For the text-containing cell, return its midpoint in [x, y] coordinate format. 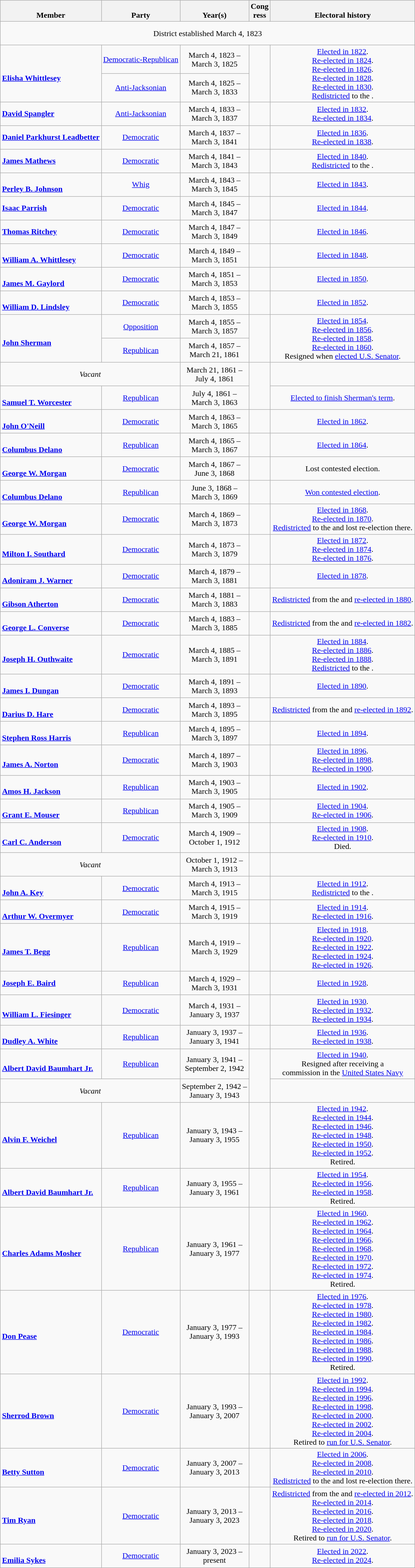
January 3, 1993 –January 3, 2007 [214, 1411]
Redistricted from the and re-elected in 1882. [343, 623]
March 4, 1823 –March 3, 1825 [214, 60]
March 4, 1879 –March 3, 1881 [214, 576]
Won contested election. [343, 492]
March 4, 1913 –March 3, 1915 [214, 888]
Elected in 1850. [343, 279]
March 21, 1861 –July 4, 1861 [214, 374]
Elected in 1872.Re-elected in 1874.Re-elected in 1876. [343, 549]
District established March 4, 1823 [208, 33]
James I. Dungan [51, 686]
Elected in 1930.Re-elected in 1932.Re-elected in 1934. [343, 1010]
Year(s) [214, 11]
September 2, 1942 –January 3, 1943 [214, 1091]
Congress [260, 11]
Perley B. Johnson [51, 185]
Elected in 1843. [343, 185]
March 4, 1847 –March 3, 1849 [214, 232]
March 4, 1825 –March 3, 1833 [214, 88]
Elisha Whittlesey [51, 73]
Alvin F. Weichel [51, 1135]
Democratic-Republican [141, 60]
Elected in 1852. [343, 303]
March 4, 1929 –March 3, 1931 [214, 983]
Joseph E. Baird [51, 983]
Elected in 1868.Re-elected in 1870.Redistricted to the and lost re-election there. [343, 519]
Elected in 1862. [343, 421]
Elected in 1848. [343, 255]
March 4, 1867 –June 3, 1868 [214, 469]
Elected in 1832.Re-elected in 1834. [343, 114]
March 4, 1869 –March 3, 1873 [214, 519]
March 4, 1931 –January 3, 1937 [214, 1010]
March 4, 1895 –March 3, 1897 [214, 733]
Darius D. Hare [51, 710]
March 4, 1885 –March 3, 1891 [214, 654]
June 3, 1868 –March 3, 1869 [214, 492]
Gibson Atherton [51, 600]
Party [141, 11]
John A. Key [51, 888]
March 4, 1891 –March 3, 1893 [214, 686]
March 4, 1881 –March 3, 1883 [214, 600]
January 3, 2023 –present [214, 1556]
March 4, 1849 –March 3, 1851 [214, 255]
March 4, 1873 –March 3, 1879 [214, 549]
Elected in 1954.Re-elected in 1956.Re-elected in 1958.Retired. [343, 1188]
George L. Converse [51, 623]
Elected in 1940.Resigned after receiving acommission in the United States Navy [343, 1064]
Elected in 1822.Re-elected in 1824.Re-elected in 1826.Re-elected in 1828.Re-elected in 1830.Redistricted to the . [343, 73]
October 1, 1912 –March 3, 1913 [214, 864]
Redistricted from the and re-elected in 1892. [343, 710]
Milton I. Southard [51, 549]
January 3, 2007 –January 3, 2013 [214, 1468]
March 4, 1837 –March 3, 1841 [214, 137]
Elected in 1928. [343, 983]
March 4, 1883 –March 3, 1885 [214, 623]
William A. Whittlesey [51, 255]
March 4, 1853 –March 3, 1855 [214, 303]
March 4, 1905 –March 3, 1909 [214, 811]
Daniel Parkhurst Leadbetter [51, 137]
March 4, 1845 –March 3, 1847 [214, 208]
Member [51, 11]
January 3, 1977 –January 3, 1993 [214, 1332]
Amos H. Jackson [51, 787]
James M. Gaylord [51, 279]
March 4, 1855 –March 3, 1857 [214, 327]
Isaac Parrish [51, 208]
March 4, 1909 –October 1, 1912 [214, 837]
Redistricted from the and re-elected in 1880. [343, 600]
Carl C. Anderson [51, 837]
David Spangler [51, 114]
Elected in 1942.Re-elected in 1944.Re-elected in 1946.Re-elected in 1948.Re-elected in 1950.Re-elected in 1952.Retired. [343, 1135]
Whig [141, 185]
Elected in 2022.Re-elected in 2024. [343, 1556]
Elected in 2006.Re-elected in 2008.Re-elected in 2010.Redistricted to the and lost re-election there. [343, 1468]
Elected to finish Sherman's term. [343, 398]
Tim Ryan [51, 1516]
Elected in 1918.Re-elected in 1920.Re-elected in 1922.Re-elected in 1924.Re-elected in 1926. [343, 947]
Elected in 1854.Re-elected in 1856.Re-elected in 1858.Re-elected in 1860.Resigned when elected U.S. Senator. [343, 338]
Emilia Sykes [51, 1556]
March 4, 1857 –March 21, 1861 [214, 350]
Elected in 1904.Re-elected in 1906. [343, 811]
Elected in 1846. [343, 232]
Electoral history [343, 11]
Arthur W. Overmyer [51, 912]
Thomas Ritchey [51, 232]
Elected in 1902. [343, 787]
James Mathews [51, 161]
January 3, 1941 –September 2, 1942 [214, 1064]
January 3, 1943 –January 3, 1955 [214, 1135]
January 3, 2013 –January 3, 2023 [214, 1516]
January 3, 1961 –January 3, 1977 [214, 1249]
Elected in 1890. [343, 686]
Charles Adams Mosher [51, 1249]
March 4, 1897 –March 3, 1903 [214, 760]
March 4, 1843 –March 3, 1845 [214, 185]
March 4, 1833 –March 3, 1837 [214, 114]
Grant E. Mouser [51, 811]
Elected in 1914.Re-elected in 1916. [343, 912]
January 3, 1937 –January 3, 1941 [214, 1037]
January 3, 1955 –January 3, 1961 [214, 1188]
Elected in 1844. [343, 208]
March 4, 1865 –March 3, 1867 [214, 445]
Elected in 1908.Re-elected in 1910.Died. [343, 837]
March 4, 1841 –March 3, 1843 [214, 161]
Samuel T. Worcester [51, 398]
Adoniram J. Warner [51, 576]
William D. Lindsley [51, 303]
Don Pease [51, 1332]
Stephen Ross Harris [51, 733]
March 4, 1851 –March 3, 1853 [214, 279]
March 4, 1919 –March 3, 1929 [214, 947]
July 4, 1861 –March 3, 1863 [214, 398]
Lost contested election. [343, 469]
Elected in 1936.Re-elected in 1938. [343, 1037]
Elected in 1894. [343, 733]
Dudley A. White [51, 1037]
March 4, 1903 –March 3, 1905 [214, 787]
Sherrod Brown [51, 1411]
Opposition [141, 327]
John O'Neill [51, 421]
March 4, 1915 –March 3, 1919 [214, 912]
Betty Sutton [51, 1468]
March 4, 1893 –March 3, 1895 [214, 710]
William L. Fiesinger [51, 1010]
James A. Norton [51, 760]
March 4, 1863 –March 3, 1865 [214, 421]
John Sherman [51, 338]
Elected in 1884.Re-elected in 1886.Re-elected in 1888.Redistricted to the . [343, 654]
Joseph H. Outhwaite [51, 654]
Elected in 1836. Re-elected in 1838. [343, 137]
Elected in 1896.Re-elected in 1898.Re-elected in 1900. [343, 760]
Elected in 1912.Redistricted to the . [343, 888]
Elected in 1878. [343, 576]
Elected in 1864. [343, 445]
James T. Begg [51, 947]
Elected in 1840.Redistricted to the . [343, 161]
